Provide the [X, Y] coordinate of the cell's center where the given text is located.  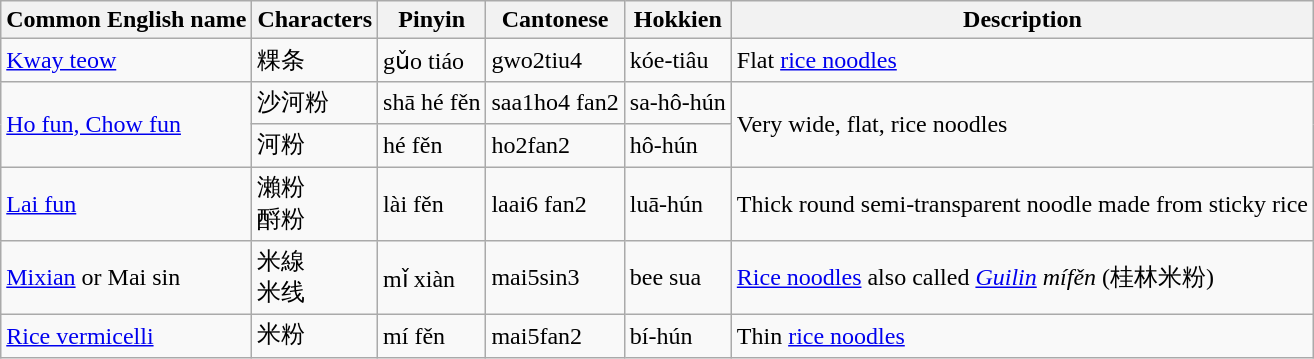
lài fěn [432, 203]
瀨粉酹粉 [315, 203]
mǐ xiàn [432, 278]
Thin rice noodles [1022, 336]
Cantonese [555, 20]
bee sua [678, 278]
Thick round semi-transparent noodle made from sticky rice [1022, 203]
Common English name [126, 20]
shā hé fěn [432, 102]
米線米线 [315, 278]
沙河粉 [315, 102]
Rice noodles also called Guilin mífěn (桂林米粉) [1022, 278]
hô-hún [678, 146]
sa-hô-hún [678, 102]
kóe-tiâu [678, 60]
粿条 [315, 60]
Ho fun, Chow fun [126, 124]
Pinyin [432, 20]
luā-hún [678, 203]
gǔo tiáo [432, 60]
Flat rice noodles [1022, 60]
hé fěn [432, 146]
ho2fan2 [555, 146]
laai6 fan2 [555, 203]
gwo2tiu4 [555, 60]
bí-hún [678, 336]
Kway teow [126, 60]
河粉 [315, 146]
Rice vermicelli [126, 336]
Characters [315, 20]
Description [1022, 20]
Lai fun [126, 203]
Hokkien [678, 20]
mí fěn [432, 336]
mai5fan2 [555, 336]
Mixian or Mai sin [126, 278]
mai5sin3 [555, 278]
saa1ho4 fan2 [555, 102]
Very wide, flat, rice noodles [1022, 124]
米粉 [315, 336]
